Return the (X, Y) coordinate for the center point of the cell that contains the specified text.  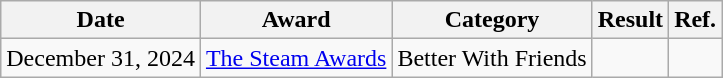
Award (296, 20)
Category (492, 20)
Ref. (696, 20)
Better With Friends (492, 58)
The Steam Awards (296, 58)
December 31, 2024 (101, 58)
Date (101, 20)
Result (630, 20)
